Detect which cell encompasses the target text, then output its (x, y) center coordinate. 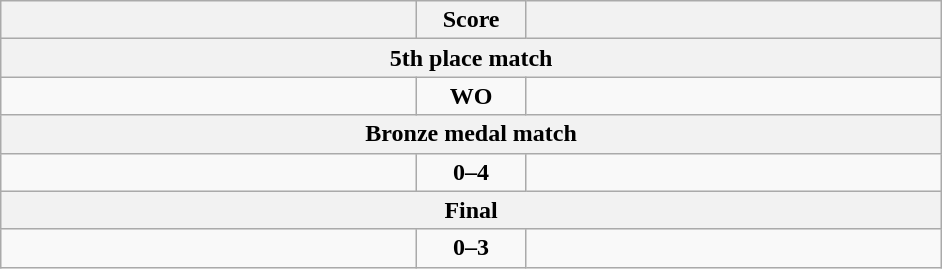
Bronze medal match (472, 134)
0–3 (472, 248)
5th place match (472, 58)
Score (472, 20)
Final (472, 210)
0–4 (472, 172)
WO (472, 96)
